Scan for the cell matching the given text and deliver its (x, y) coordinate at center. 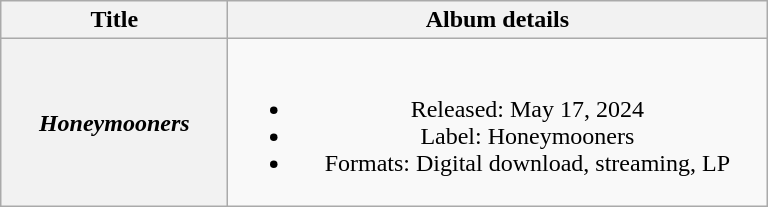
Title (114, 20)
Released: May 17, 2024Label: HoneymoonersFormats: Digital download, streaming, LP (498, 122)
Honeymooners (114, 122)
Album details (498, 20)
